Scan for the cell matching the given text and deliver its (X, Y) coordinate at center. 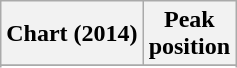
Chart (2014) (72, 34)
Peakposition (189, 34)
